Extract the (X, Y) coordinate from the center of the cell holding the provided text.  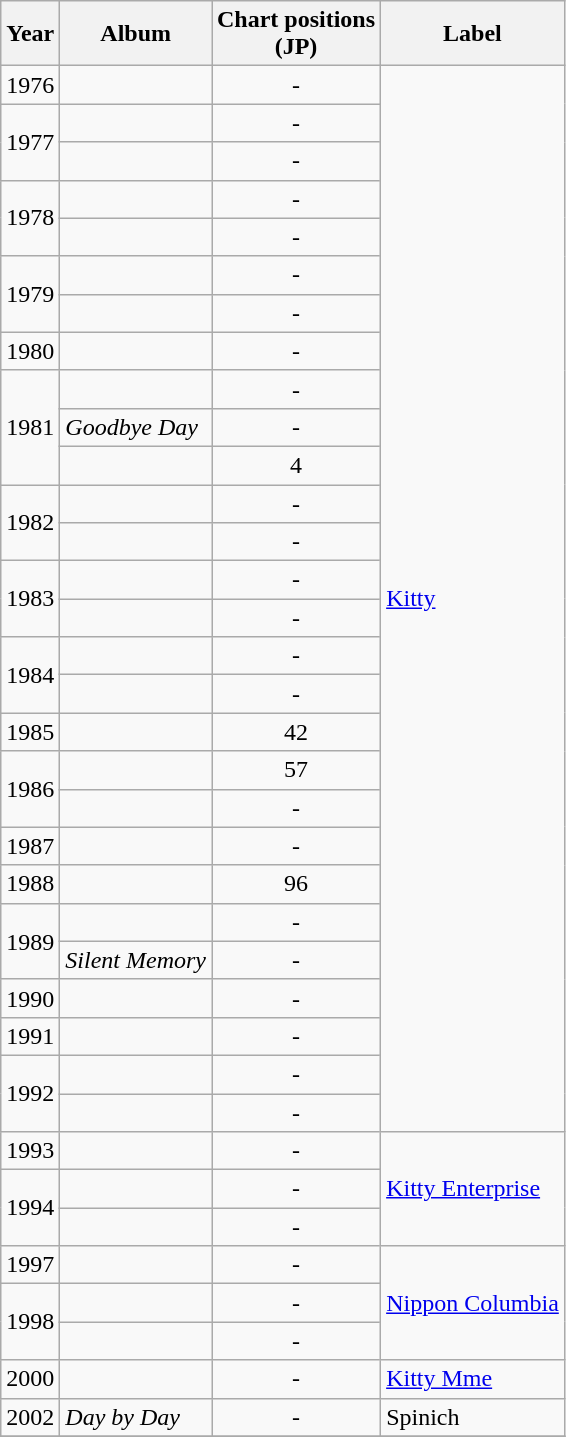
Kitty Enterprise (473, 1189)
1978 (30, 218)
1986 (30, 789)
1993 (30, 1151)
Goodbye Day (136, 427)
57 (296, 770)
Chart positions(JP) (296, 34)
Spinich (473, 1417)
42 (296, 732)
2000 (30, 1379)
Nippon Columbia (473, 1303)
4 (296, 465)
Album (136, 34)
1984 (30, 675)
1976 (30, 85)
1979 (30, 294)
1988 (30, 884)
1983 (30, 599)
1977 (30, 142)
1991 (30, 1036)
Kitty Mme (473, 1379)
1981 (30, 427)
96 (296, 884)
1994 (30, 1208)
Label (473, 34)
1982 (30, 522)
1985 (30, 732)
1998 (30, 1322)
1997 (30, 1265)
1992 (30, 1093)
Year (30, 34)
2002 (30, 1417)
1990 (30, 998)
Silent Memory (136, 960)
Kitty (473, 599)
Day by Day (136, 1417)
1989 (30, 941)
1987 (30, 846)
1980 (30, 351)
